From the cell containing the given text, extract its center point as (X, Y) coordinate. 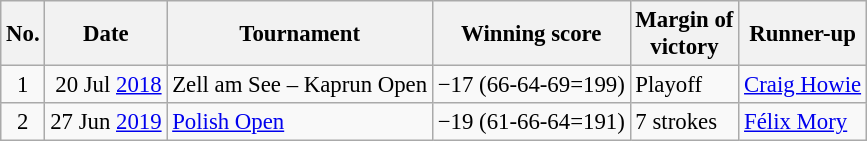
Craig Howie (803, 85)
1 (23, 85)
Polish Open (300, 122)
Runner-up (803, 34)
No. (23, 34)
−19 (61-66-64=191) (531, 122)
20 Jul 2018 (106, 85)
27 Jun 2019 (106, 122)
Winning score (531, 34)
Félix Mory (803, 122)
Playoff (684, 85)
7 strokes (684, 122)
2 (23, 122)
Zell am See – Kaprun Open (300, 85)
Tournament (300, 34)
−17 (66-64-69=199) (531, 85)
Margin ofvictory (684, 34)
Date (106, 34)
